Scan for the cell matching the given text and deliver its (x, y) coordinate at center. 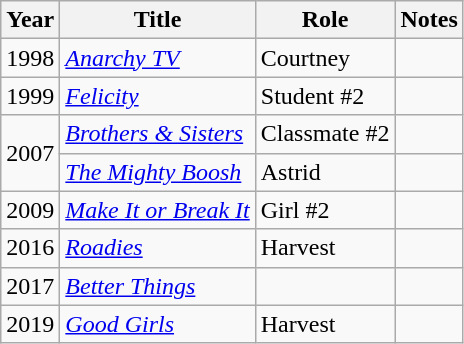
Astrid (325, 172)
Good Girls (158, 324)
Classmate #2 (325, 134)
Girl #2 (325, 210)
2009 (30, 210)
Roadies (158, 248)
2019 (30, 324)
Student #2 (325, 96)
Title (158, 20)
2017 (30, 286)
2016 (30, 248)
2007 (30, 153)
Better Things (158, 286)
Role (325, 20)
Year (30, 20)
Anarchy TV (158, 58)
Felicity (158, 96)
The Mighty Boosh (158, 172)
1999 (30, 96)
1998 (30, 58)
Brothers & Sisters (158, 134)
Courtney (325, 58)
Notes (429, 20)
Make It or Break It (158, 210)
